Output the (x, y) coordinate of the center of the cell containing the given text.  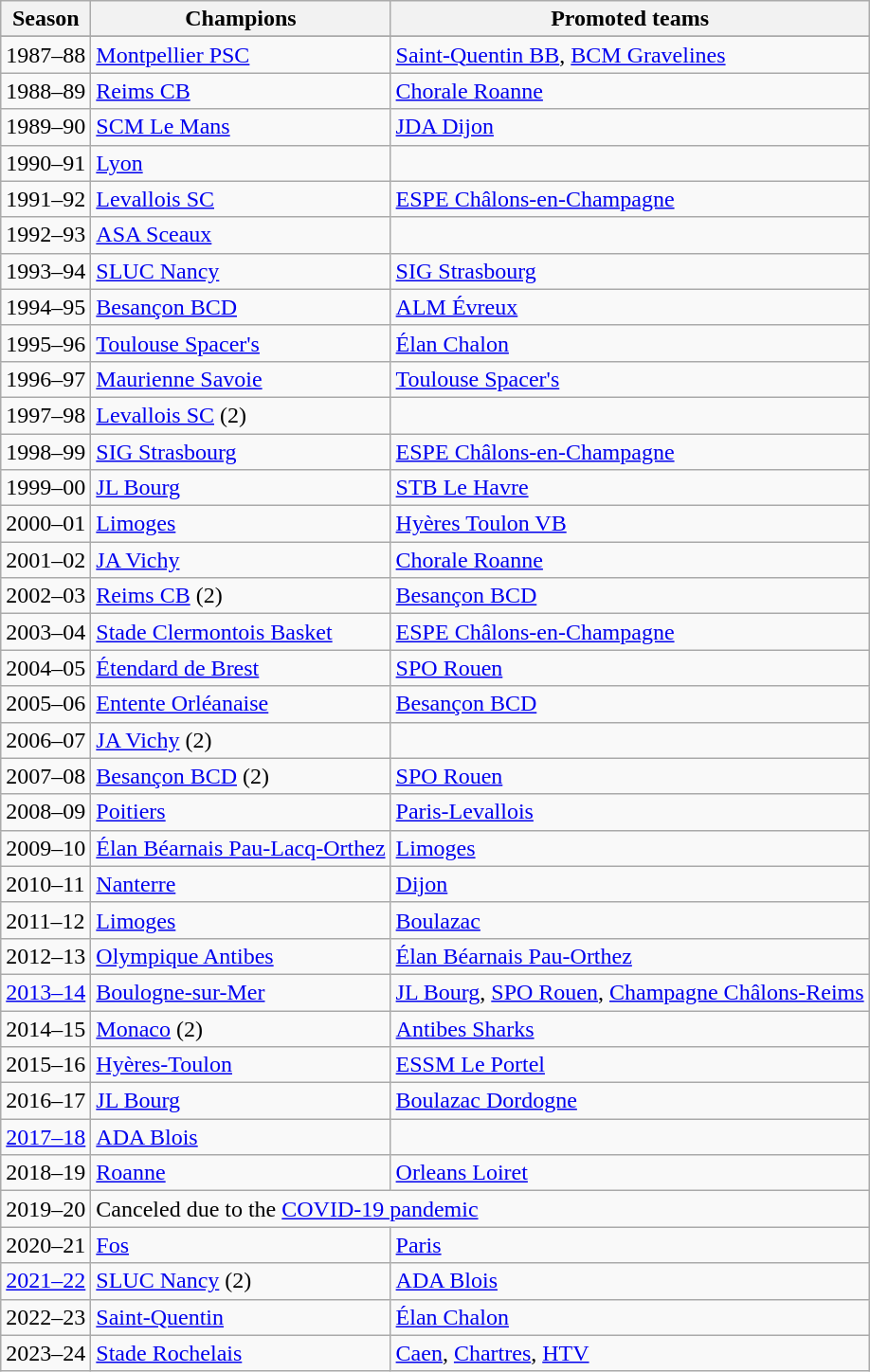
1990–91 (45, 163)
2018–19 (45, 1173)
2001–02 (45, 560)
Boulazac Dordogne (629, 1101)
Champions (241, 19)
2002–03 (45, 596)
2012–13 (45, 956)
1993–94 (45, 271)
2005–06 (45, 704)
1989–90 (45, 127)
2007–08 (45, 776)
Saint-Quentin (241, 1317)
2000–01 (45, 524)
Promoted teams (629, 19)
Paris-Levallois (629, 812)
Monaco (2) (241, 1028)
Hyères Toulon VB (629, 524)
Orleans Loiret (629, 1173)
2019–20 (45, 1209)
2008–09 (45, 812)
Olympique Antibes (241, 956)
2004–05 (45, 668)
Élan Béarnais Pau-Lacq-Orthez (241, 848)
JDA Dijon (629, 127)
2017–18 (45, 1137)
ESSM Le Portel (629, 1065)
2020–21 (45, 1245)
2016–17 (45, 1101)
Season (45, 19)
1996–97 (45, 379)
1995–96 (45, 343)
2013–14 (45, 992)
Reims CB (2) (241, 596)
Reims CB (241, 91)
1988–89 (45, 91)
SCM Le Mans (241, 127)
Stade Clermontois Basket (241, 632)
Hyères-Toulon (241, 1065)
Antibes Sharks (629, 1028)
2021–22 (45, 1281)
JL Bourg, SPO Rouen, Champagne Châlons-Reims (629, 992)
Boulogne-sur-Mer (241, 992)
Lyon (241, 163)
2023–24 (45, 1353)
Fos (241, 1245)
2003–04 (45, 632)
2015–16 (45, 1065)
Canceled due to the COVID-19 pandemic (480, 1209)
SLUC Nancy (2) (241, 1281)
2022–23 (45, 1317)
Étendard de Brest (241, 668)
Montpellier PSC (241, 55)
Stade Rochelais (241, 1353)
ASA Sceaux (241, 235)
1991–92 (45, 199)
Nanterre (241, 884)
1992–93 (45, 235)
Boulazac (629, 920)
1987–88 (45, 55)
Élan Béarnais Pau-Orthez (629, 956)
Caen, Chartres, HTV (629, 1353)
1998–99 (45, 452)
1999–00 (45, 488)
JA Vichy (241, 560)
Besançon BCD (2) (241, 776)
Levallois SC (241, 199)
2014–15 (45, 1028)
Levallois SC (2) (241, 415)
1997–98 (45, 415)
Paris (629, 1245)
JA Vichy (2) (241, 740)
Poitiers (241, 812)
2010–11 (45, 884)
2006–07 (45, 740)
Entente Orléanaise (241, 704)
1994–95 (45, 307)
2009–10 (45, 848)
Saint-Quentin BB, BCM Gravelines (629, 55)
Roanne (241, 1173)
ALM Évreux (629, 307)
Dijon (629, 884)
2011–12 (45, 920)
STB Le Havre (629, 488)
SLUC Nancy (241, 271)
Maurienne Savoie (241, 379)
